Scan for the cell matching the given text and deliver its (X, Y) coordinate at center. 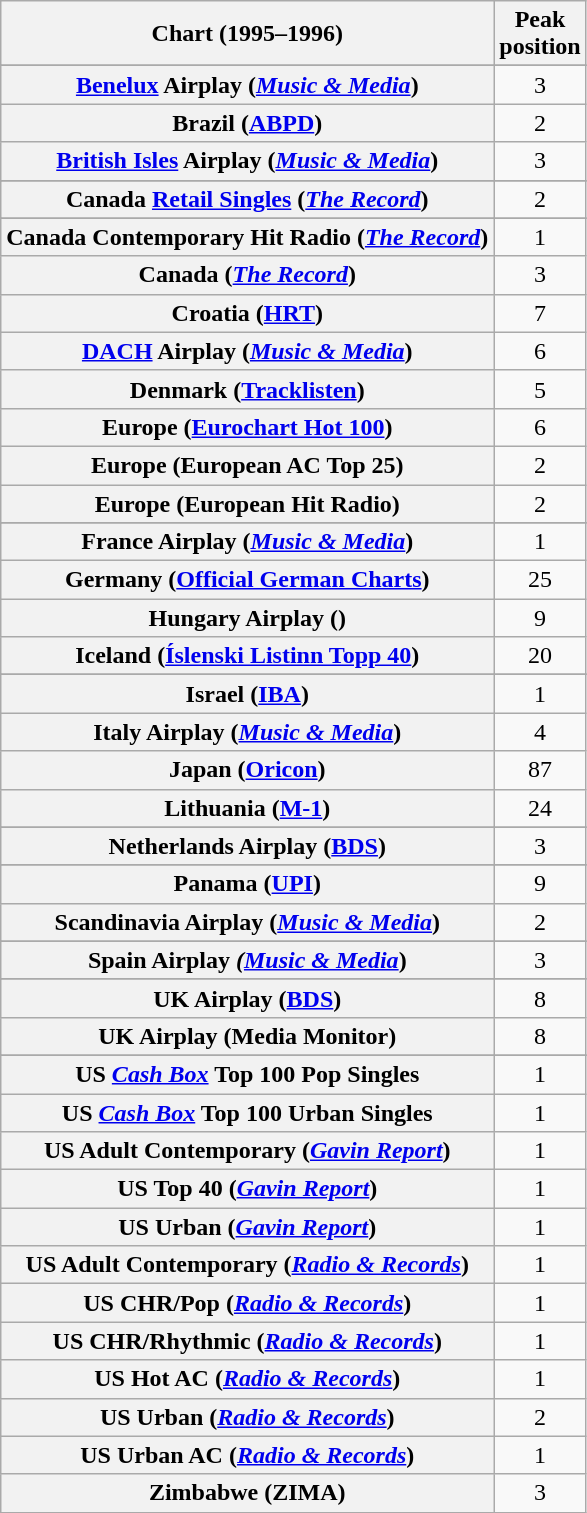
France Airplay (Music & Media) (248, 542)
5 (540, 389)
Croatia (HRT) (248, 313)
4 (540, 732)
Brazil (ABPD) (248, 123)
US CHR/Pop (Radio & Records) (248, 1303)
US Urban (Radio & Records) (248, 1417)
24 (540, 808)
US CHR/Rhythmic (Radio & Records) (248, 1341)
Europe (European Hit Radio) (248, 503)
Zimbabwe (ZIMA) (248, 1493)
Hungary Airplay () (248, 618)
US Hot AC (Radio & Records) (248, 1379)
British Isles Airplay (Music & Media) (248, 161)
Israel (IBA) (248, 694)
87 (540, 770)
US Urban (Gavin Report) (248, 1227)
Japan (Oricon) (248, 770)
25 (540, 580)
20 (540, 656)
US Cash Box Top 100 Urban Singles (248, 1113)
UK Airplay (BDS) (248, 998)
Europe (Eurochart Hot 100) (248, 427)
Peakposition (540, 34)
Lithuania (M-1) (248, 808)
Netherlands Airplay (BDS) (248, 846)
Germany (Official German Charts) (248, 580)
Europe (European AC Top 25) (248, 465)
UK Airplay (Media Monitor) (248, 1036)
Chart (1995–1996) (248, 34)
Spain Airplay (Music & Media) (248, 960)
US Urban AC (Radio & Records) (248, 1455)
US Adult Contemporary (Gavin Report) (248, 1151)
Benelux Airplay (Music & Media) (248, 85)
7 (540, 313)
Iceland (Íslenski Listinn Topp 40) (248, 656)
US Adult Contemporary (Radio & Records) (248, 1265)
US Top 40 (Gavin Report) (248, 1189)
Italy Airplay (Music & Media) (248, 732)
Panama (UPI) (248, 884)
Canada Retail Singles (The Record) (248, 199)
Canada (The Record) (248, 275)
DACH Airplay (Music & Media) (248, 351)
Canada Contemporary Hit Radio (The Record) (248, 237)
Denmark (Tracklisten) (248, 389)
US Cash Box Top 100 Pop Singles (248, 1074)
Scandinavia Airplay (Music & Media) (248, 922)
